Search for the cell housing the specified text and yield its [x, y] center coordinate. 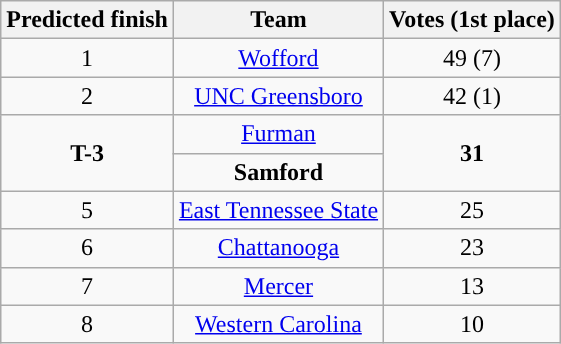
Mercer [278, 286]
Western Carolina [278, 324]
Predicted finish [88, 20]
Furman [278, 134]
Samford [278, 172]
42 (1) [472, 96]
Chattanooga [278, 248]
49 (7) [472, 58]
7 [88, 286]
13 [472, 286]
2 [88, 96]
25 [472, 210]
East Tennessee State [278, 210]
UNC Greensboro [278, 96]
6 [88, 248]
1 [88, 58]
Votes (1st place) [472, 20]
5 [88, 210]
10 [472, 324]
8 [88, 324]
Team [278, 20]
Wofford [278, 58]
T-3 [88, 153]
31 [472, 153]
23 [472, 248]
